Pinpoint the cell where the given text exists, returning its (X, Y) midpoint coordinate. 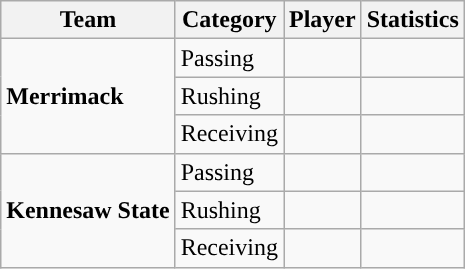
Statistics (412, 20)
Player (323, 20)
Kennesaw State (88, 210)
Team (88, 20)
Category (229, 20)
Merrimack (88, 96)
